Extract the [x, y] coordinate from the center of the cell holding the provided text.  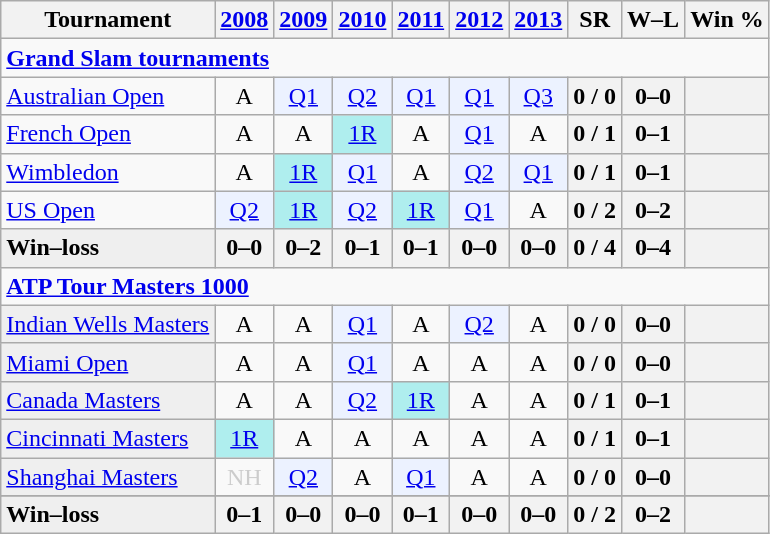
2008 [244, 20]
0–4 [654, 248]
ATP Tour Masters 1000 [386, 286]
NH [244, 477]
Canada Masters [108, 400]
Australian Open [108, 96]
2010 [362, 20]
2009 [304, 20]
2012 [480, 20]
W–L [654, 20]
Indian Wells Masters [108, 324]
Shanghai Masters [108, 477]
French Open [108, 134]
Cincinnati Masters [108, 438]
Q3 [538, 96]
2011 [421, 20]
Wimbledon [108, 172]
0 / 4 [595, 248]
Grand Slam tournaments [386, 58]
SR [595, 20]
2013 [538, 20]
Win % [728, 20]
Miami Open [108, 362]
US Open [108, 210]
Tournament [108, 20]
